Locate the cell with the specified text and output its [X, Y] center coordinate. 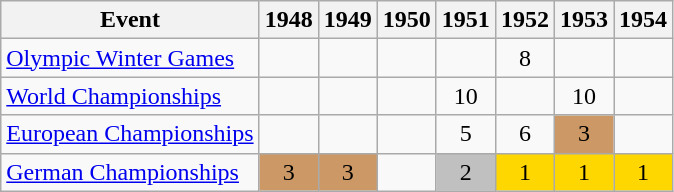
Event [130, 20]
World Championships [130, 96]
1949 [348, 20]
1951 [466, 20]
5 [466, 134]
2 [466, 172]
6 [524, 134]
Olympic Winter Games [130, 58]
1953 [584, 20]
1948 [288, 20]
1952 [524, 20]
1954 [644, 20]
German Championships [130, 172]
8 [524, 58]
1950 [406, 20]
European Championships [130, 134]
